Return [x, y] of the center of cell containing provided text 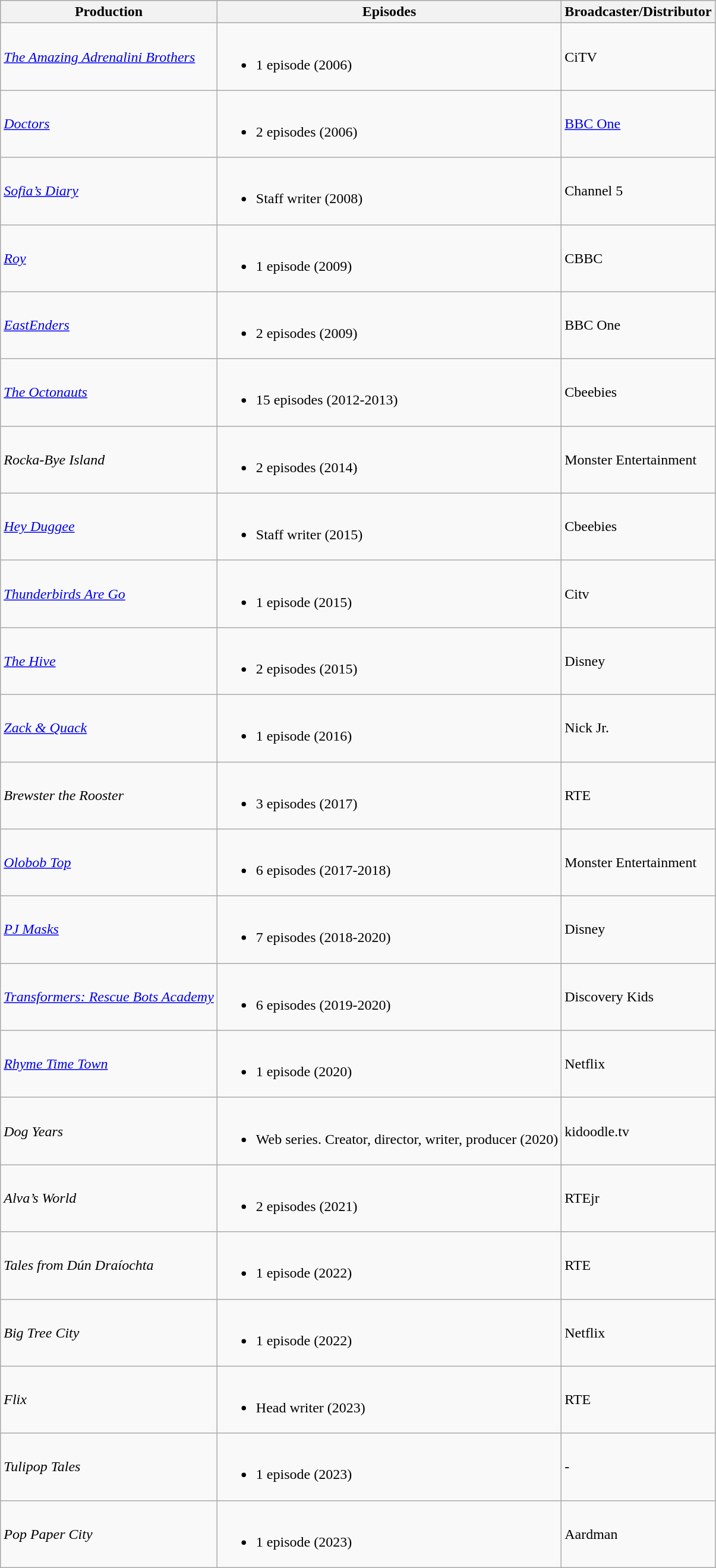
Alva’s World [109, 1199]
1 episode (2020) [389, 1064]
Episodes [389, 12]
Thunderbirds Are Go [109, 594]
Flix [109, 1399]
Olobob Top [109, 862]
Staff writer (2015) [389, 526]
2 episodes (2006) [389, 124]
Nick Jr. [638, 728]
Discovery Kids [638, 997]
Broadcaster/Distributor [638, 12]
Brewster the Rooster [109, 795]
The Amazing Adrenalini Brothers [109, 57]
Tales from Dún Draíochta [109, 1265]
Citv [638, 594]
6 episodes (2017-2018) [389, 862]
2 episodes (2009) [389, 325]
EastEnders [109, 325]
Dog Years [109, 1131]
Big Tree City [109, 1333]
Pop Paper City [109, 1534]
CiTV [638, 57]
Web series. Creator, director, writer, producer (2020) [389, 1131]
Rhyme Time Town [109, 1064]
- [638, 1467]
The Octonauts [109, 392]
Head writer (2023) [389, 1399]
Channel 5 [638, 191]
7 episodes (2018-2020) [389, 930]
1 episode (2015) [389, 594]
Tulipop Tales [109, 1467]
1 episode (2006) [389, 57]
Aardman [638, 1534]
2 episodes (2015) [389, 660]
1 episode (2016) [389, 728]
Rocka-Bye Island [109, 460]
PJ Masks [109, 930]
6 episodes (2019-2020) [389, 997]
kidoodle.tv [638, 1131]
Roy [109, 258]
2 episodes (2021) [389, 1199]
Production [109, 12]
The Hive [109, 660]
Staff writer (2008) [389, 191]
CBBC [638, 258]
2 episodes (2014) [389, 460]
Hey Duggee [109, 526]
Zack & Quack [109, 728]
Transformers: Rescue Bots Academy [109, 997]
1 episode (2009) [389, 258]
RTEjr [638, 1199]
Doctors [109, 124]
3 episodes (2017) [389, 795]
Sofia’s Diary [109, 191]
15 episodes (2012-2013) [389, 392]
